Determine the [x, y] coordinate at the center of the cell enclosing the given text.  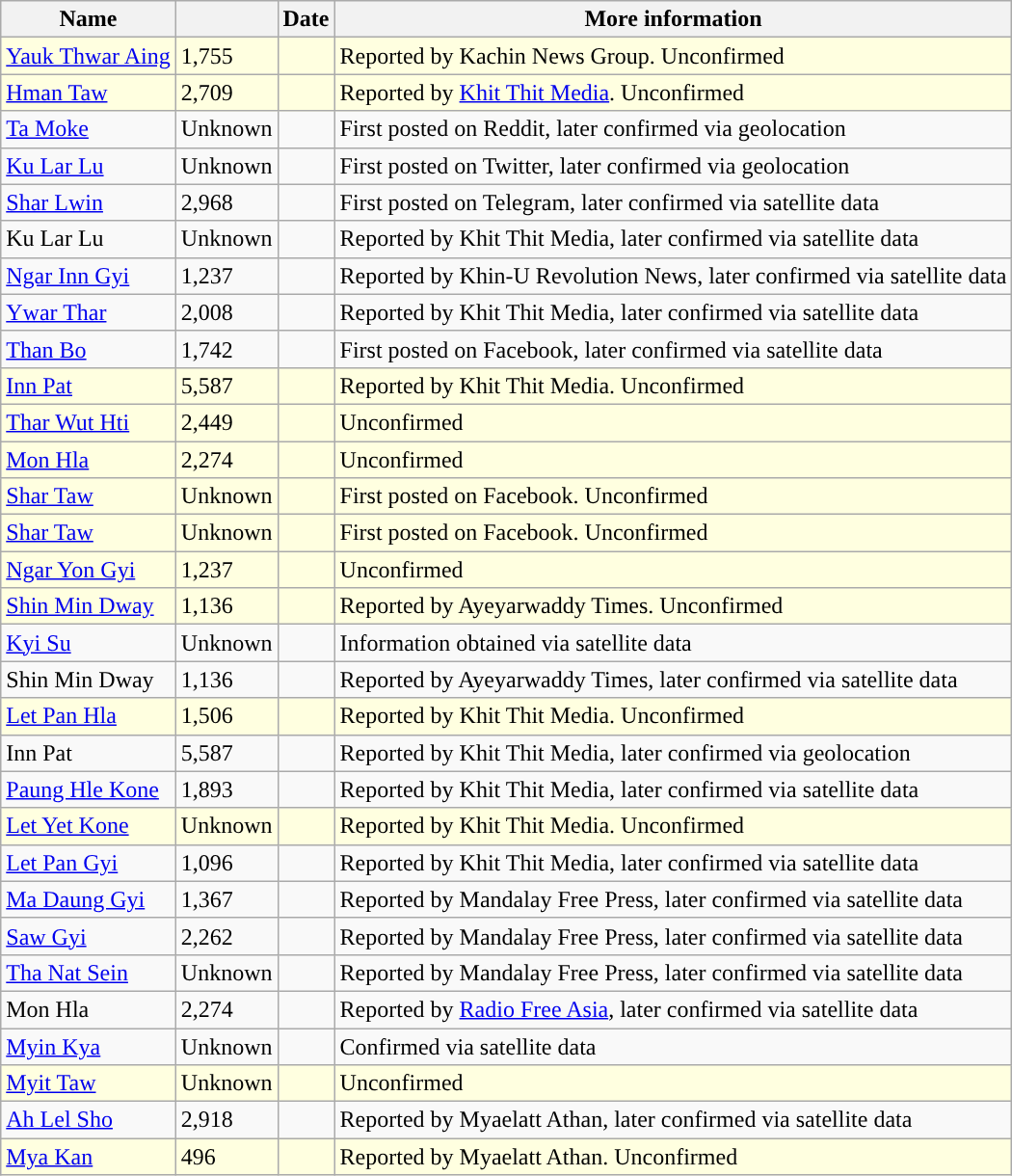
Mya Kan [89, 1157]
1,742 [226, 349]
1,506 [226, 716]
Reported by Kachin News Group. Unconfirmed [673, 56]
496 [226, 1157]
1,367 [226, 899]
2,968 [226, 202]
Ta Moke [89, 129]
Hman Taw [89, 93]
Name [89, 19]
First posted on Telegram, later confirmed via satellite data [673, 202]
Information obtained via satellite data [673, 643]
1,096 [226, 863]
Let Pan Hla [89, 716]
Than Bo [89, 349]
More information [673, 19]
Thar Wut Hti [89, 422]
Ngar Yon Gyi [89, 570]
Reported by Ayeyarwaddy Times, later confirmed via satellite data [673, 680]
Reported by Radio Free Asia, later confirmed via satellite data [673, 1009]
Myin Kya [89, 1046]
Reported by Myaelatt Athan, later confirmed via satellite data [673, 1120]
2,262 [226, 936]
Let Pan Gyi [89, 863]
First posted on Facebook, later confirmed via satellite data [673, 349]
1,755 [226, 56]
2,918 [226, 1120]
Shar Lwin [89, 202]
First posted on Twitter, later confirmed via geolocation [673, 166]
Ngar Inn Gyi [89, 276]
Reported by Khit Thit Media, later confirmed via geolocation [673, 753]
Myit Taw [89, 1083]
Saw Gyi [89, 936]
2,008 [226, 312]
Paung Hle Kone [89, 789]
Confirmed via satellite data [673, 1046]
Ah Lel Sho [89, 1120]
Reported by Myaelatt Athan. Unconfirmed [673, 1157]
2,709 [226, 93]
Let Yet Kone [89, 826]
Ma Daung Gyi [89, 899]
Reported by Khin-U Revolution News, later confirmed via satellite data [673, 276]
First posted on Reddit, later confirmed via geolocation [673, 129]
Date [306, 19]
Kyi Su [89, 643]
Reported by Ayeyarwaddy Times. Unconfirmed [673, 606]
Tha Nat Sein [89, 973]
Ywar Thar [89, 312]
1,893 [226, 789]
2,449 [226, 422]
Yauk Thwar Aing [89, 56]
